Extract the (X, Y) coordinate from the center of the cell holding the provided text.  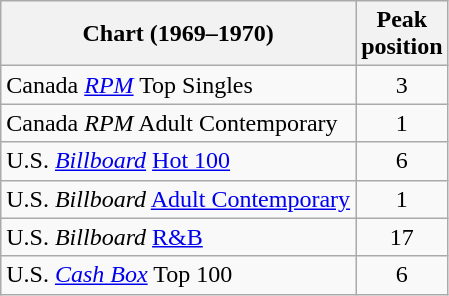
U.S. Cash Box Top 100 (178, 275)
3 (402, 85)
U.S. Billboard Hot 100 (178, 161)
U.S. Billboard Adult Contemporary (178, 199)
Chart (1969–1970) (178, 34)
Canada RPM Top Singles (178, 85)
U.S. Billboard R&B (178, 237)
17 (402, 237)
Canada RPM Adult Contemporary (178, 123)
Peakposition (402, 34)
